Detect which cell encompasses the target text, then output its (X, Y) center coordinate. 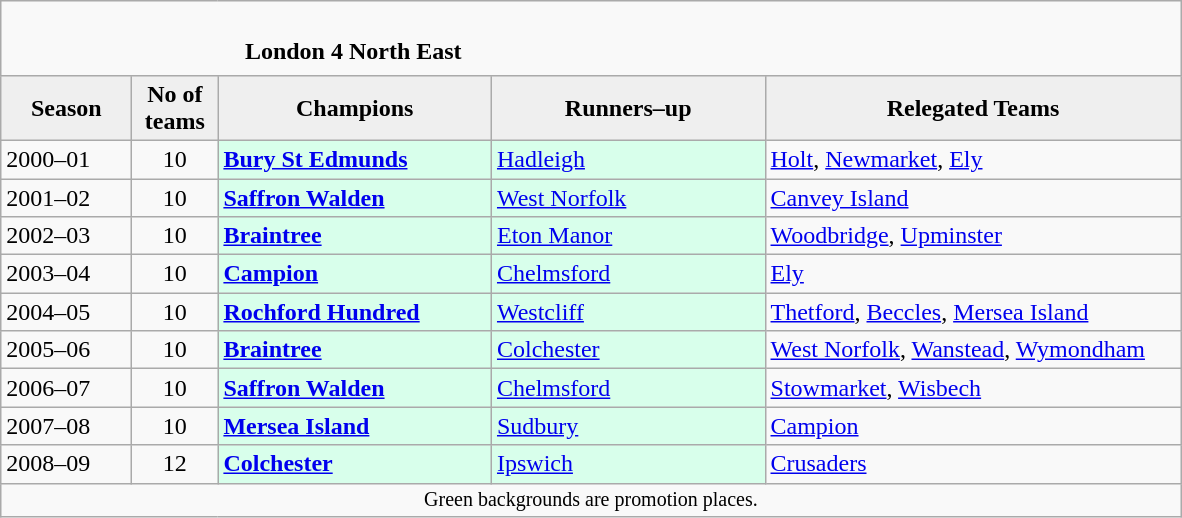
No of teams (175, 108)
2003–04 (66, 274)
Season (66, 108)
2006–07 (66, 388)
2004–05 (66, 312)
Mersea Island (355, 426)
Hadleigh (628, 159)
Ely (973, 274)
Sudbury (628, 426)
2008–09 (66, 464)
Champions (355, 108)
2002–03 (66, 236)
Stowmarket, Wisbech (973, 388)
2005–06 (66, 350)
Holt, Newmarket, Ely (973, 159)
Eton Manor (628, 236)
Ipswich (628, 464)
West Norfolk, Wanstead, Wymondham (973, 350)
Rochford Hundred (355, 312)
Canvey Island (973, 197)
Runners–up (628, 108)
Westcliff (628, 312)
West Norfolk (628, 197)
Thetford, Beccles, Mersea Island (973, 312)
Crusaders (973, 464)
2001–02 (66, 197)
2000–01 (66, 159)
12 (175, 464)
2007–08 (66, 426)
Green backgrounds are promotion places. (591, 500)
Woodbridge, Upminster (973, 236)
Bury St Edmunds (355, 159)
Relegated Teams (973, 108)
